Scan for the cell matching the given text and deliver its (X, Y) coordinate at center. 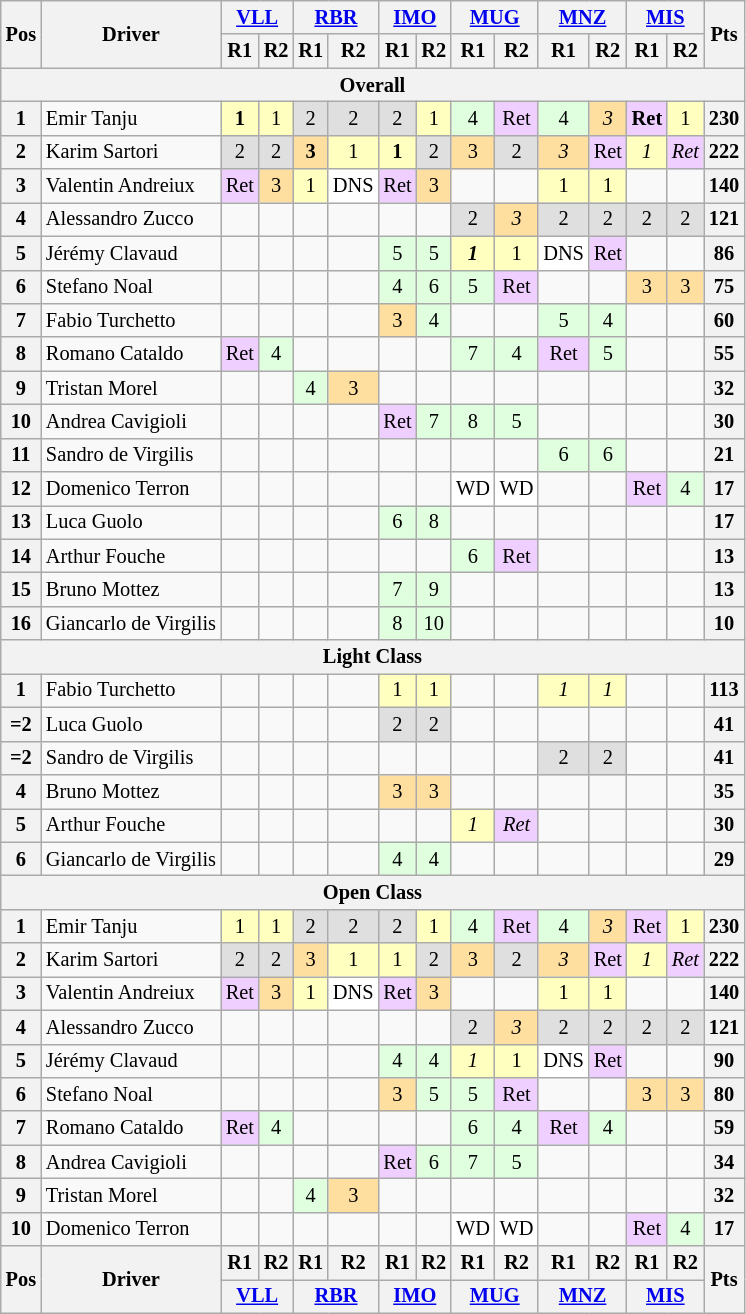
12 (21, 489)
15 (21, 589)
14 (21, 556)
80 (724, 1094)
34 (724, 1162)
29 (724, 859)
60 (724, 320)
21 (724, 455)
Light Class (372, 657)
35 (724, 791)
Overall (372, 85)
11 (21, 455)
Open Class (372, 892)
113 (724, 690)
16 (21, 623)
59 (724, 1128)
75 (724, 287)
86 (724, 253)
55 (724, 354)
90 (724, 1061)
